Find where the given text appears and provide that cell's center as [x, y] coordinate. 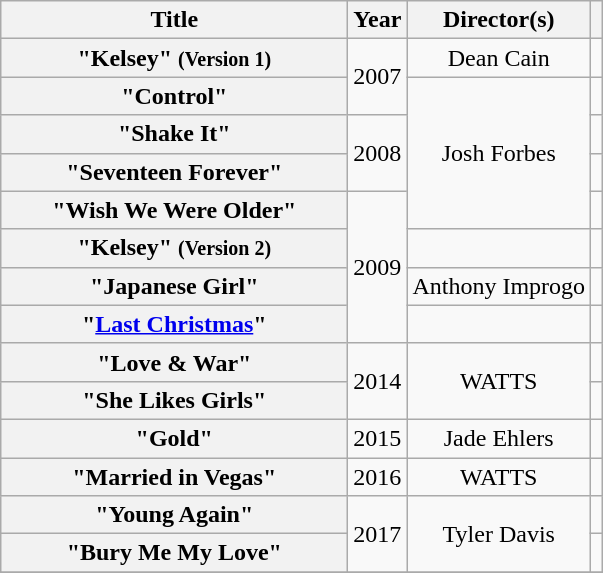
Jade Ehlers [499, 438]
"Married in Vegas" [174, 477]
Anthony Improgo [499, 286]
Dean Cain [499, 58]
"Control" [174, 96]
"Young Again" [174, 515]
"Kelsey" (Version 1) [174, 58]
"Bury Me My Love" [174, 553]
2017 [378, 534]
Tyler Davis [499, 534]
"Shake It" [174, 134]
2007 [378, 77]
2009 [378, 267]
"Gold" [174, 438]
Year [378, 20]
"Kelsey" (Version 2) [174, 248]
"Love & War" [174, 362]
"Seventeen Forever" [174, 172]
"Japanese Girl" [174, 286]
2008 [378, 153]
Title [174, 20]
"Last Christmas" [174, 324]
Josh Forbes [499, 153]
2015 [378, 438]
"Wish We Were Older" [174, 210]
2014 [378, 381]
2016 [378, 477]
"She Likes Girls" [174, 400]
Director(s) [499, 20]
